Capture the cell that displays the provided text and extract its [x, y] central coordinate. 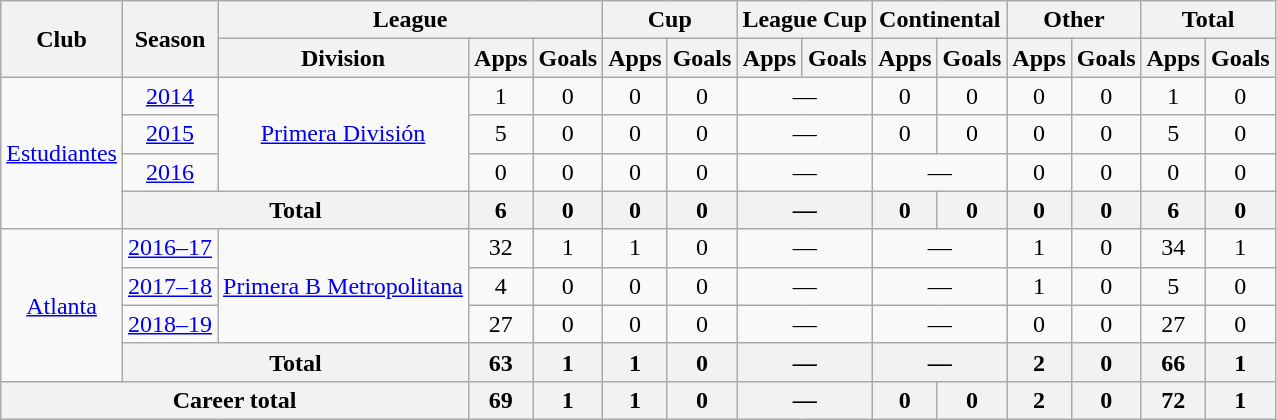
Season [170, 39]
Division [344, 58]
2016–17 [170, 248]
League [410, 20]
Estudiantes [62, 153]
63 [501, 362]
Primera B Metropolitana [344, 286]
2017–18 [170, 286]
Other [1074, 20]
4 [501, 286]
2015 [170, 134]
72 [1173, 400]
32 [501, 248]
Primera División [344, 134]
Club [62, 39]
2018–19 [170, 324]
Atlanta [62, 305]
Career total [235, 400]
69 [501, 400]
Continental [940, 20]
66 [1173, 362]
League Cup [805, 20]
2016 [170, 172]
Cup [670, 20]
2014 [170, 96]
34 [1173, 248]
